Identify which cell holds the provided text, then report its (x, y) central coordinate. 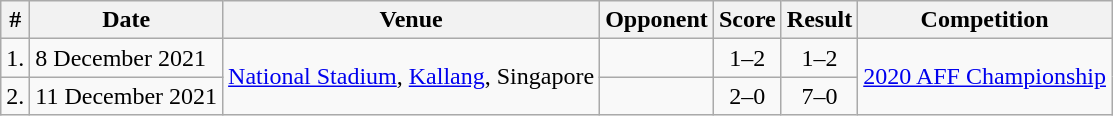
1. (16, 58)
# (16, 20)
2. (16, 96)
11 December 2021 (126, 96)
2020 AFF Championship (985, 77)
7–0 (819, 96)
National Stadium, Kallang, Singapore (412, 77)
2–0 (747, 96)
Venue (412, 20)
Date (126, 20)
Result (819, 20)
Opponent (657, 20)
8 December 2021 (126, 58)
Score (747, 20)
Competition (985, 20)
